Provide the (X, Y) coordinate of the cell's center where the given text is located.  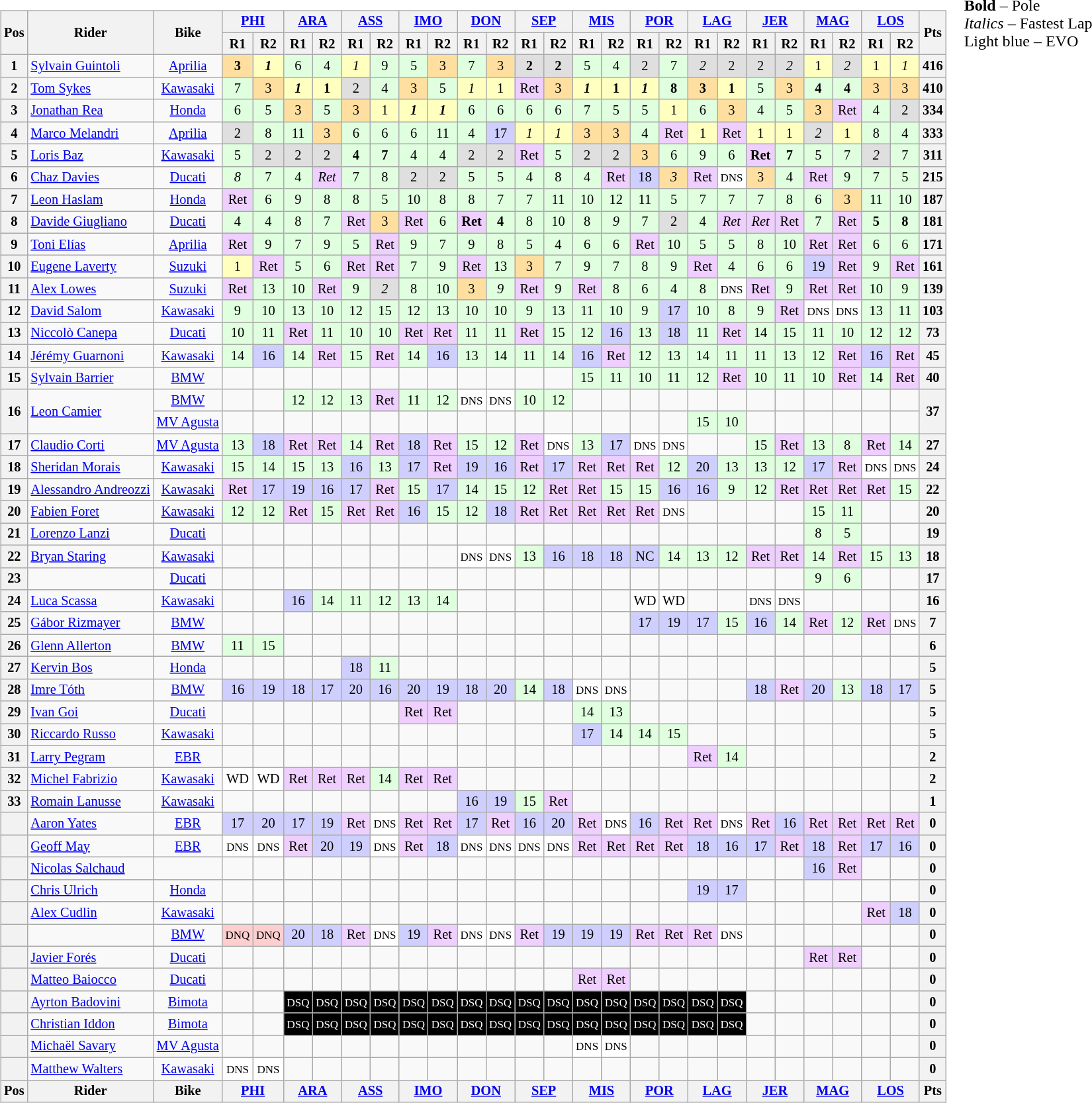
32 (14, 779)
73 (933, 334)
Christian Iddon (90, 1024)
30 (14, 735)
31 (14, 757)
311 (933, 156)
Chris Ulrich (90, 890)
37 (933, 412)
Alessandro Andreozzi (90, 489)
Ayrton Badovini (90, 1002)
Leon Haslam (90, 200)
Nicolas Salchaud (90, 869)
333 (933, 133)
Toni Elías (90, 244)
33 (14, 802)
Sheridan Morais (90, 467)
Bryan Staring (90, 556)
Sylvain Barrier (90, 378)
Gábor Rizmayer (90, 623)
Matthew Walters (90, 1069)
Loris Baz (90, 156)
David Salom (90, 311)
Lorenzo Lanzi (90, 534)
29 (14, 712)
161 (933, 267)
21 (14, 534)
Javier Forés (90, 957)
Alex Lowes (90, 289)
Claudio Corti (90, 445)
Alex Cudlin (90, 913)
Larry Pegram (90, 757)
Riccardo Russo (90, 735)
103 (933, 311)
171 (933, 244)
416 (933, 66)
26 (14, 646)
Michel Fabrizio (90, 779)
334 (933, 111)
410 (933, 89)
181 (933, 222)
40 (933, 378)
Luca Scassa (90, 601)
Romain Lanusse (90, 802)
139 (933, 289)
Imre Tóth (90, 690)
Jonathan Rea (90, 111)
Eugene Laverty (90, 267)
Chaz Davies (90, 177)
Sylvain Guintoli (90, 66)
Niccolò Canepa (90, 334)
23 (14, 579)
25 (14, 623)
45 (933, 356)
215 (933, 177)
187 (933, 200)
Matteo Baiocco (90, 980)
Fabien Foret (90, 512)
Geoff May (90, 846)
Kervin Bos (90, 668)
Michaël Savary (90, 1047)
NC (645, 556)
Leon Camier (90, 412)
Ivan Goi (90, 712)
Jérémy Guarnoni (90, 356)
Aaron Yates (90, 824)
28 (14, 690)
Marco Melandri (90, 133)
Davide Giugliano (90, 222)
Glenn Allerton (90, 646)
Tom Sykes (90, 89)
